For the text-containing cell, return its midpoint in [X, Y] coordinate format. 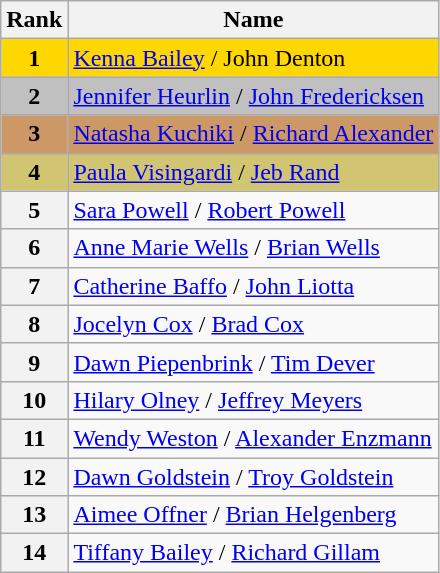
11 [34, 438]
14 [34, 553]
5 [34, 210]
Anne Marie Wells / Brian Wells [254, 248]
4 [34, 172]
Sara Powell / Robert Powell [254, 210]
Wendy Weston / Alexander Enzmann [254, 438]
13 [34, 515]
Paula Visingardi / Jeb Rand [254, 172]
Aimee Offner / Brian Helgenberg [254, 515]
Jennifer Heurlin / John Fredericksen [254, 96]
Tiffany Bailey / Richard Gillam [254, 553]
12 [34, 477]
10 [34, 400]
Jocelyn Cox / Brad Cox [254, 324]
Hilary Olney / Jeffrey Meyers [254, 400]
3 [34, 134]
Dawn Piepenbrink / Tim Dever [254, 362]
2 [34, 96]
Kenna Bailey / John Denton [254, 58]
Dawn Goldstein / Troy Goldstein [254, 477]
6 [34, 248]
Catherine Baffo / John Liotta [254, 286]
1 [34, 58]
8 [34, 324]
9 [34, 362]
Name [254, 20]
Natasha Kuchiki / Richard Alexander [254, 134]
Rank [34, 20]
7 [34, 286]
